Search for the cell housing the specified text and yield its [X, Y] center coordinate. 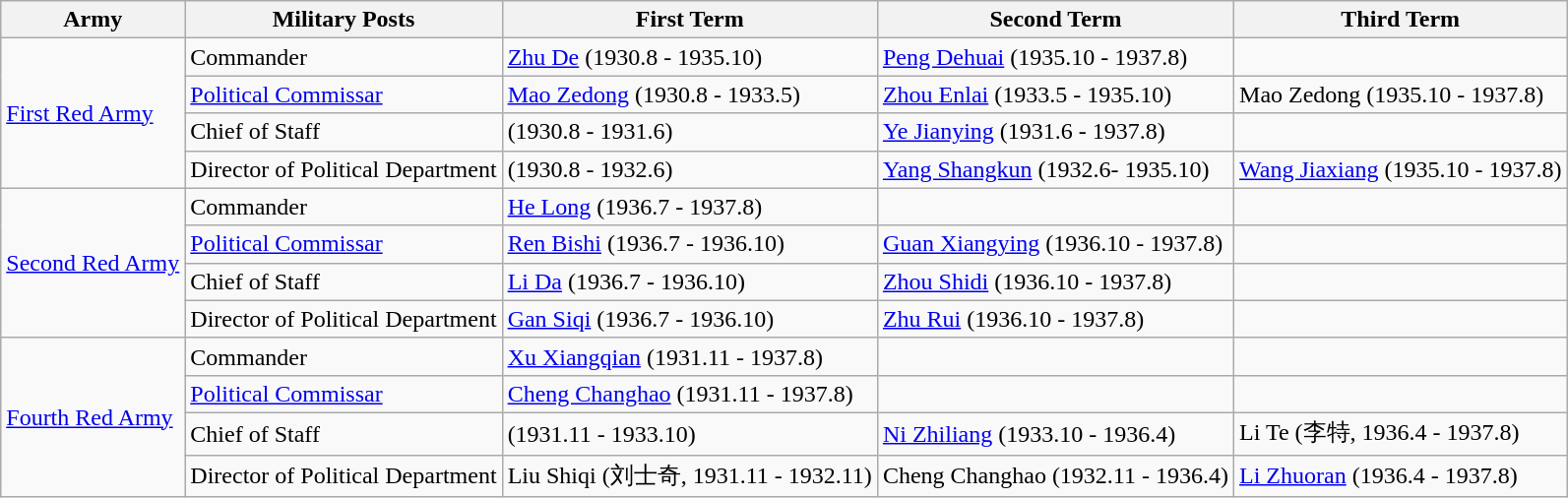
Mao Zedong (1935.10 - 1937.8) [1401, 94]
Second Red Army [93, 263]
Ren Bishi (1936.7 - 1936.10) [689, 244]
Li Zhuoran (1936.4 - 1937.8) [1401, 476]
(1931.11 - 1933.10) [689, 433]
Fourth Red Army [93, 417]
Peng Dehuai (1935.10 - 1937.8) [1055, 57]
Zhou Shidi (1936.10 - 1937.8) [1055, 281]
Xu Xiangqian (1931.11 - 1937.8) [689, 356]
He Long (1936.7 - 1937.8) [689, 207]
Ni Zhiliang (1933.10 - 1936.4) [1055, 433]
Army [93, 20]
Third Term [1401, 20]
Zhu Rui (1936.10 - 1937.8) [1055, 319]
(1930.8 - 1932.6) [689, 169]
Li Da (1936.7 - 1936.10) [689, 281]
Gan Siqi (1936.7 - 1936.10) [689, 319]
Liu Shiqi (刘士奇, 1931.11 - 1932.11) [689, 476]
Cheng Changhao (1932.11 - 1936.4) [1055, 476]
Second Term [1055, 20]
First Red Army [93, 113]
Zhou Enlai (1933.5 - 1935.10) [1055, 94]
Guan Xiangying (1936.10 - 1937.8) [1055, 244]
(1930.8 - 1931.6) [689, 132]
Zhu De (1930.8 - 1935.10) [689, 57]
First Term [689, 20]
Li Te (李特, 1936.4 - 1937.8) [1401, 433]
Wang Jiaxiang (1935.10 - 1937.8) [1401, 169]
Cheng Changhao (1931.11 - 1937.8) [689, 394]
Military Posts [344, 20]
Mao Zedong (1930.8 - 1933.5) [689, 94]
Ye Jianying (1931.6 - 1937.8) [1055, 132]
Yang Shangkun (1932.6- 1935.10) [1055, 169]
